Output the (x, y) coordinate of the center of the cell containing the given text.  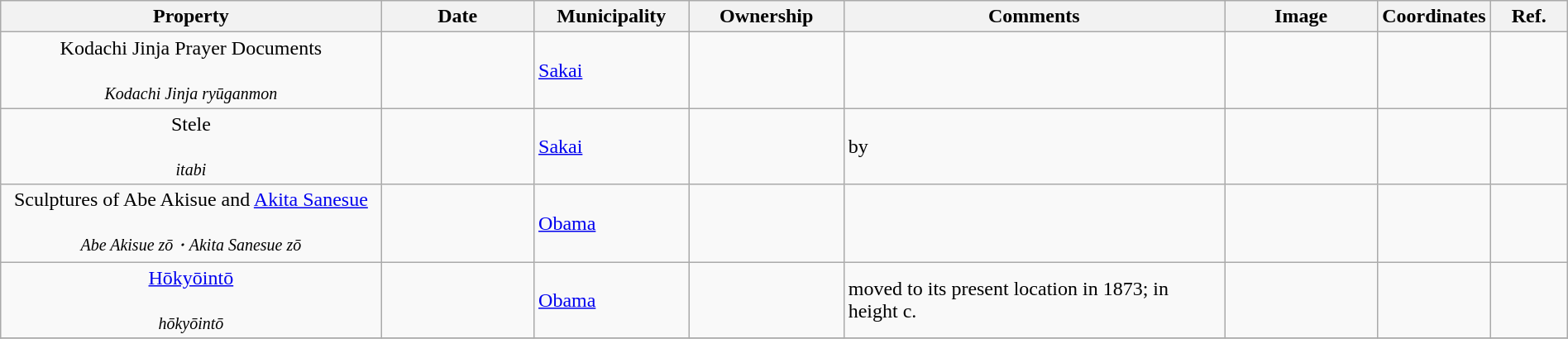
Coordinates (1434, 17)
Hōkyōintōhōkyōintō (191, 299)
Municipality (612, 17)
Comments (1034, 17)
Date (457, 17)
by (1034, 146)
moved to its present location in 1873; in height c. (1034, 299)
Property (191, 17)
Kodachi Jinja Prayer DocumentsKodachi Jinja ryūganmon (191, 70)
Steleitabi (191, 146)
Ref. (1528, 17)
Sculptures of Abe Akisue and Akita SanesueAbe Akisue zō・Akita Sanesue zō (191, 223)
Image (1302, 17)
Ownership (766, 17)
